Return (x, y) of the center of cell containing provided text 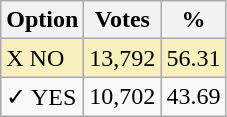
13,792 (122, 58)
43.69 (194, 97)
✓ YES (42, 97)
% (194, 20)
56.31 (194, 58)
Option (42, 20)
10,702 (122, 97)
X NO (42, 58)
Votes (122, 20)
